Determine the [X, Y] coordinate at the center of the cell enclosing the given text.  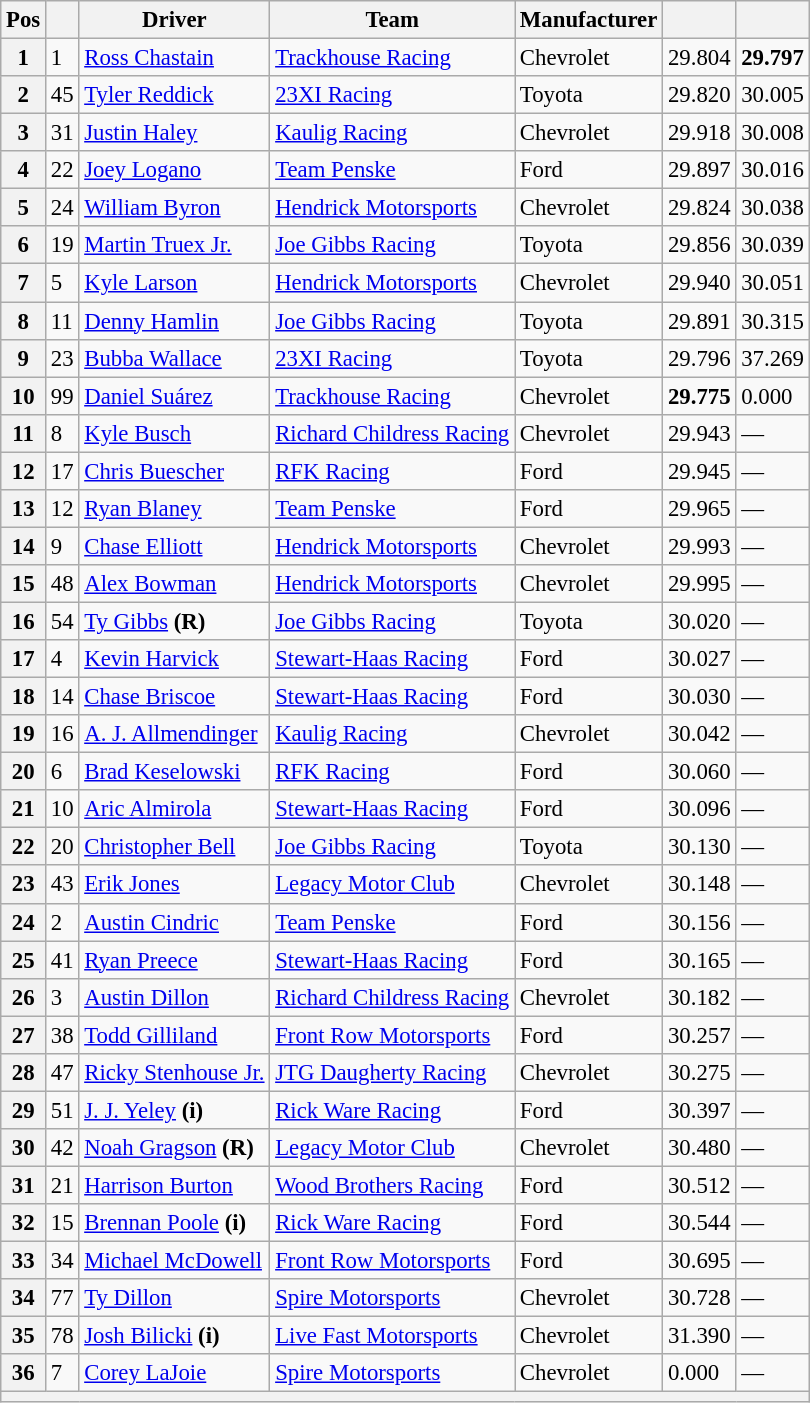
27 [24, 1035]
78 [62, 1336]
48 [62, 584]
29.940 [700, 283]
Kyle Busch [174, 433]
30.156 [700, 922]
30.695 [700, 1261]
Chris Buescher [174, 471]
13 [24, 509]
Daniel Suárez [174, 396]
29 [24, 1110]
Austin Dillon [174, 997]
33 [24, 1261]
Austin Cindric [174, 922]
28 [24, 1073]
29.897 [700, 170]
29.775 [700, 396]
45 [62, 95]
Kevin Harvick [174, 659]
30.257 [700, 1035]
77 [62, 1298]
29.965 [700, 509]
29.856 [700, 245]
30.030 [700, 697]
30.042 [700, 734]
29.891 [700, 321]
38 [62, 1035]
Brad Keselowski [174, 772]
30.038 [772, 208]
41 [62, 960]
Denny Hamlin [174, 321]
30.008 [772, 133]
29.797 [772, 58]
30.397 [700, 1110]
25 [24, 960]
30.165 [700, 960]
54 [62, 621]
Josh Bilicki (i) [174, 1336]
29.824 [700, 208]
Aric Almirola [174, 809]
32 [24, 1223]
Chase Briscoe [174, 697]
Chase Elliott [174, 546]
30.512 [700, 1185]
29.796 [700, 358]
30.315 [772, 321]
Ryan Blaney [174, 509]
Martin Truex Jr. [174, 245]
30.051 [772, 283]
Driver [174, 20]
Pos [24, 20]
Ty Dillon [174, 1298]
26 [24, 997]
47 [62, 1073]
30.039 [772, 245]
30.728 [700, 1298]
Ricky Stenhouse Jr. [174, 1073]
Michael McDowell [174, 1261]
Alex Bowman [174, 584]
37.269 [772, 358]
Wood Brothers Racing [392, 1185]
29.918 [700, 133]
William Byron [174, 208]
JTG Daugherty Racing [392, 1073]
31.390 [700, 1336]
Ross Chastain [174, 58]
29.995 [700, 584]
29.943 [700, 433]
29.945 [700, 471]
30.060 [700, 772]
43 [62, 885]
Joey Logano [174, 170]
Christopher Bell [174, 847]
30.182 [700, 997]
Noah Gragson (R) [174, 1148]
Bubba Wallace [174, 358]
30.544 [700, 1223]
Corey LaJoie [174, 1373]
35 [24, 1336]
30.005 [772, 95]
Todd Gilliland [174, 1035]
30.027 [700, 659]
Justin Haley [174, 133]
Ty Gibbs (R) [174, 621]
30.130 [700, 847]
30.096 [700, 809]
51 [62, 1110]
Live Fast Motorsports [392, 1336]
30.020 [700, 621]
29.993 [700, 546]
Brennan Poole (i) [174, 1223]
A. J. Allmendinger [174, 734]
Team [392, 20]
99 [62, 396]
30.480 [700, 1148]
18 [24, 697]
36 [24, 1373]
30 [24, 1148]
J. J. Yeley (i) [174, 1110]
Manufacturer [589, 20]
29.804 [700, 58]
30.275 [700, 1073]
30.016 [772, 170]
Erik Jones [174, 885]
Kyle Larson [174, 283]
30.148 [700, 885]
Harrison Burton [174, 1185]
Tyler Reddick [174, 95]
29.820 [700, 95]
42 [62, 1148]
Ryan Preece [174, 960]
